Detect which cell encompasses the target text, then output its (x, y) center coordinate. 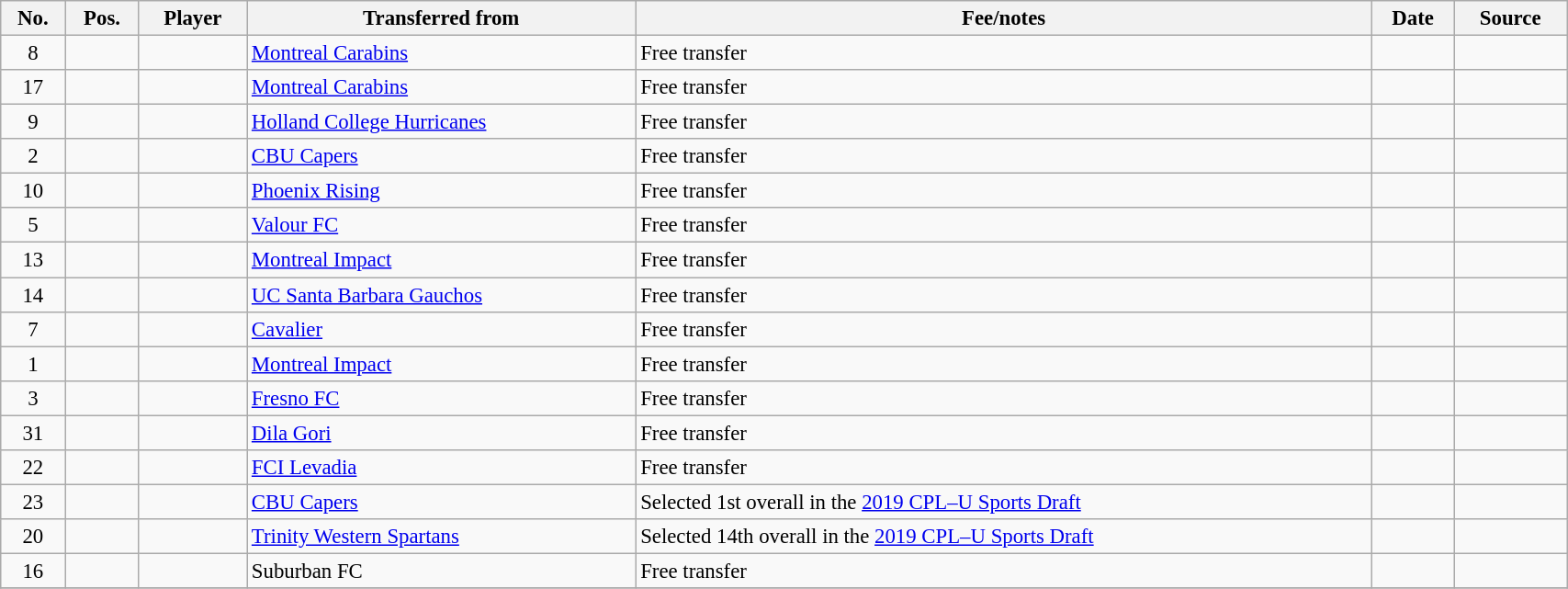
8 (33, 53)
Cavalier (441, 329)
Source (1510, 18)
Transferred from (441, 18)
No. (33, 18)
17 (33, 87)
23 (33, 502)
Valour FC (441, 225)
7 (33, 329)
Player (193, 18)
Fresno FC (441, 398)
10 (33, 191)
Fee/notes (1004, 18)
FCI Levadia (441, 468)
31 (33, 433)
2 (33, 156)
UC Santa Barbara Gauchos (441, 295)
Selected 1st overall in the 2019 CPL–U Sports Draft (1004, 502)
Holland College Hurricanes (441, 122)
Selected 14th overall in the 2019 CPL–U Sports Draft (1004, 537)
1 (33, 364)
9 (33, 122)
Trinity Western Spartans (441, 537)
22 (33, 468)
20 (33, 537)
16 (33, 571)
Suburban FC (441, 571)
Dila Gori (441, 433)
14 (33, 295)
Pos. (102, 18)
13 (33, 260)
5 (33, 225)
Date (1413, 18)
3 (33, 398)
Phoenix Rising (441, 191)
